Find where the given text appears and provide that cell's center as [X, Y] coordinate. 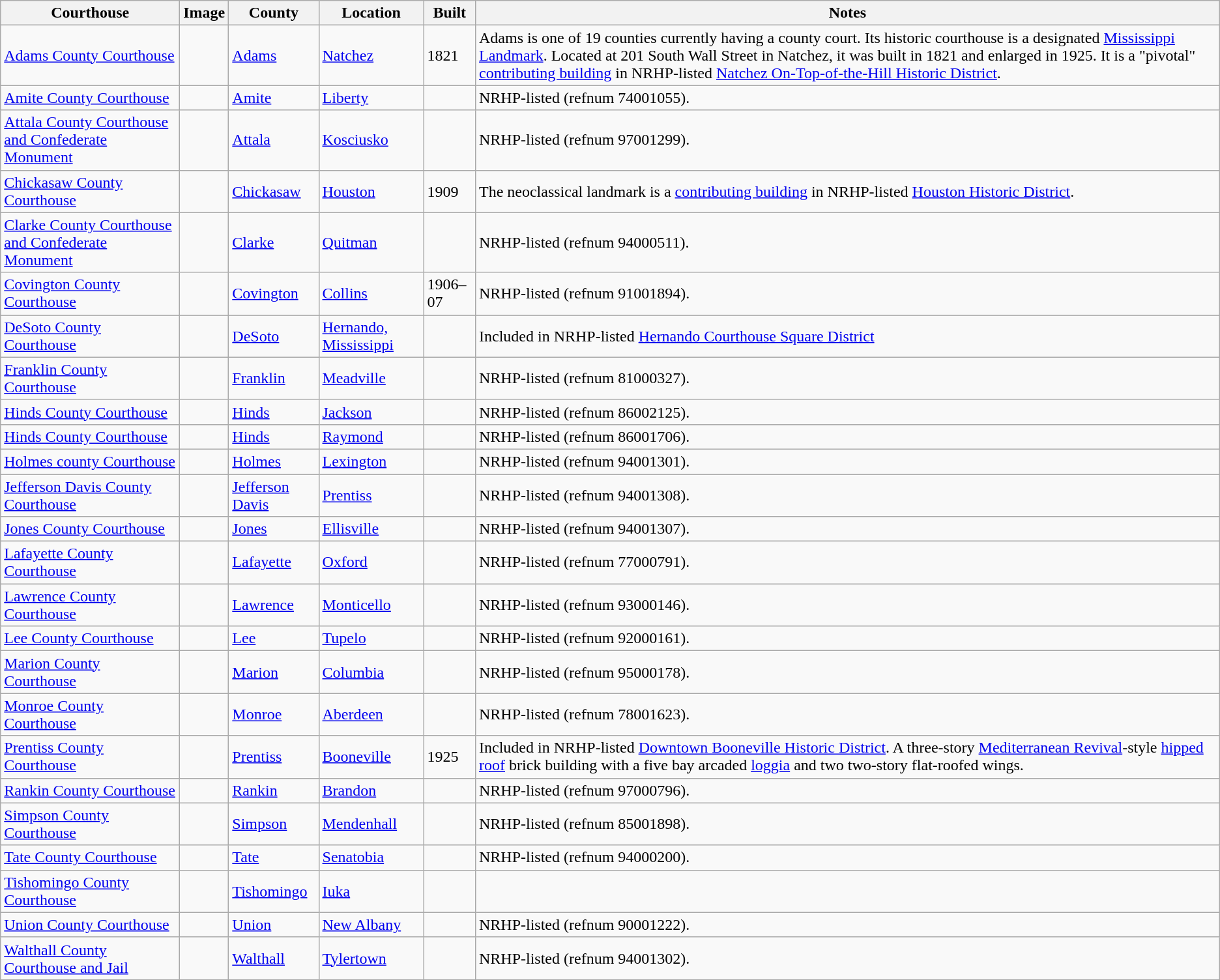
NRHP-listed (refnum 97001299). [847, 140]
Covington County Courthouse [90, 293]
Rankin [274, 790]
Marion [274, 672]
Natchez [371, 55]
Oxford [371, 563]
Walthall [274, 958]
Image [205, 13]
Lawrence [274, 605]
Courthouse [90, 13]
NRHP-listed (refnum 94000511). [847, 242]
Collins [371, 293]
Prentiss County Courthouse [90, 757]
Jefferson Davis [274, 495]
Hernando, Mississippi [371, 336]
NRHP-listed (refnum 90001222). [847, 925]
1906–07 [450, 293]
NRHP-listed (refnum 92000161). [847, 639]
Clarke [274, 242]
Tate [274, 857]
NRHP-listed (refnum 81000327). [847, 378]
Senatobia [371, 857]
Tishomingo [274, 891]
NRHP-listed (refnum 78001623). [847, 714]
Marion County Courthouse [90, 672]
NRHP-listed (refnum 94001307). [847, 529]
New Albany [371, 925]
NRHP-listed (refnum 77000791). [847, 563]
Aberdeen [371, 714]
NRHP-listed (refnum 97000796). [847, 790]
Built [450, 13]
Monticello [371, 605]
NRHP-listed (refnum 94001302). [847, 958]
Monroe County Courthouse [90, 714]
Holmes [274, 461]
County [274, 13]
Quitman [371, 242]
1909 [450, 192]
Meadville [371, 378]
Lafayette County Courthouse [90, 563]
Liberty [371, 98]
Amite County Courthouse [90, 98]
Amite [274, 98]
Mendenhall [371, 824]
Location [371, 13]
Chickasaw [274, 192]
Attala [274, 140]
Covington [274, 293]
Clarke County Courthouse and Confederate Monument [90, 242]
Jones County Courthouse [90, 529]
NRHP-listed (refnum 94000200). [847, 857]
Attala County Courthouse and Confederate Monument [90, 140]
Jefferson Davis County Courthouse [90, 495]
Simpson [274, 824]
Monroe [274, 714]
Tupelo [371, 639]
Lee [274, 639]
NRHP-listed (refnum 93000146). [847, 605]
Simpson County Courthouse [90, 824]
Lexington [371, 461]
NRHP-listed (refnum 74001055). [847, 98]
Ellisville [371, 529]
Columbia [371, 672]
Brandon [371, 790]
NRHP-listed (refnum 86002125). [847, 412]
Rankin County Courthouse [90, 790]
Walthall County Courthouse and Jail [90, 958]
Raymond [371, 437]
DeSoto [274, 336]
Kosciusko [371, 140]
Franklin [274, 378]
DeSoto County Courthouse [90, 336]
1821 [450, 55]
Tishomingo County Courthouse [90, 891]
Jones [274, 529]
NRHP-listed (refnum 86001706). [847, 437]
Lee County Courthouse [90, 639]
Jackson [371, 412]
1925 [450, 757]
Adams County Courthouse [90, 55]
Notes [847, 13]
Tylertown [371, 958]
Lafayette [274, 563]
Union County Courthouse [90, 925]
NRHP-listed (refnum 95000178). [847, 672]
NRHP-listed (refnum 94001301). [847, 461]
Iuka [371, 891]
Booneville [371, 757]
Lawrence County Courthouse [90, 605]
NRHP-listed (refnum 91001894). [847, 293]
Holmes county Courthouse [90, 461]
The neoclassical landmark is a contributing building in NRHP-listed Houston Historic District. [847, 192]
Adams [274, 55]
Tate County Courthouse [90, 857]
Union [274, 925]
Franklin County Courthouse [90, 378]
NRHP-listed (refnum 85001898). [847, 824]
Chickasaw County Courthouse [90, 192]
Included in NRHP-listed Hernando Courthouse Square District [847, 336]
Houston [371, 192]
NRHP-listed (refnum 94001308). [847, 495]
